Output the [X, Y] coordinate of the center of the cell containing the given text.  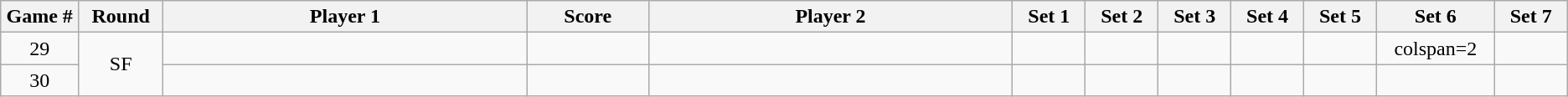
Set 3 [1194, 17]
Player 1 [345, 17]
Set 1 [1049, 17]
Set 6 [1436, 17]
Score [588, 17]
30 [40, 80]
Set 4 [1268, 17]
Set 5 [1340, 17]
Round [121, 17]
Set 2 [1122, 17]
Player 2 [831, 17]
Set 7 [1531, 17]
Game # [40, 17]
colspan=2 [1436, 48]
29 [40, 48]
SF [121, 64]
